Detect which cell encompasses the target text, then output its (X, Y) center coordinate. 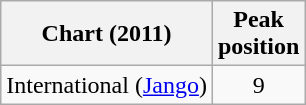
9 (258, 85)
Chart (2011) (107, 34)
Peakposition (258, 34)
International (Jango) (107, 85)
